Pinpoint the cell where the given text exists, returning its (x, y) midpoint coordinate. 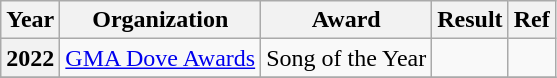
Year (30, 20)
Result (470, 20)
Award (346, 20)
GMA Dove Awards (160, 58)
2022 (30, 58)
Song of the Year (346, 58)
Organization (160, 20)
Ref (532, 20)
